Capture the cell that displays the provided text and extract its (x, y) central coordinate. 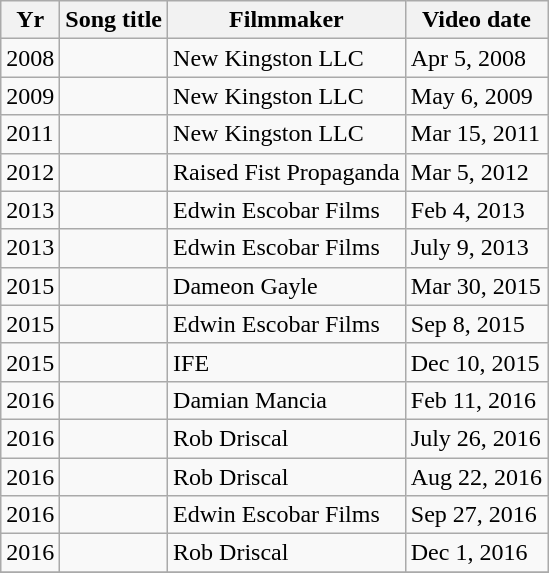
Video date (476, 20)
May 6, 2009 (476, 96)
Dec 10, 2015 (476, 362)
Feb 11, 2016 (476, 400)
2012 (30, 172)
2008 (30, 58)
Dameon Gayle (287, 286)
Mar 5, 2012 (476, 172)
Filmmaker (287, 20)
Song title (114, 20)
Apr 5, 2008 (476, 58)
Mar 15, 2011 (476, 134)
Yr (30, 20)
Dec 1, 2016 (476, 553)
IFE (287, 362)
Sep 27, 2016 (476, 515)
2011 (30, 134)
Feb 4, 2013 (476, 210)
Raised Fist Propaganda (287, 172)
Aug 22, 2016 (476, 477)
2009 (30, 96)
Mar 30, 2015 (476, 286)
July 9, 2013 (476, 248)
July 26, 2016 (476, 438)
Sep 8, 2015 (476, 324)
Damian Mancia (287, 400)
